For the text-containing cell, return its midpoint in (x, y) coordinate format. 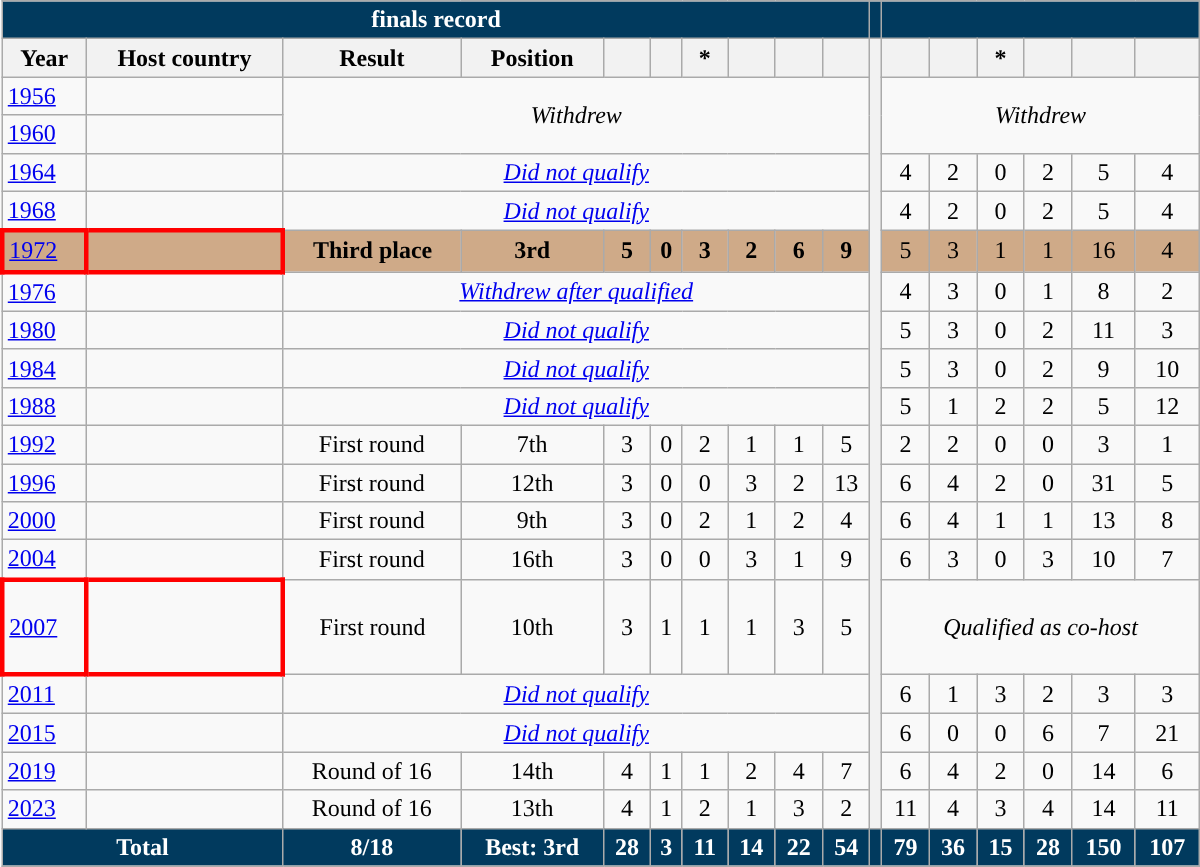
1980 (44, 330)
10th (532, 626)
14th (532, 771)
107 (1167, 847)
7th (532, 444)
1984 (44, 368)
2023 (44, 809)
2000 (44, 521)
21 (1167, 733)
1964 (44, 172)
54 (846, 847)
22 (798, 847)
1972 (44, 252)
Third place (372, 252)
1988 (44, 406)
12th (532, 483)
Qualified as co-host (1040, 626)
150 (1104, 847)
2011 (44, 694)
1996 (44, 483)
2015 (44, 733)
2007 (44, 626)
36 (952, 847)
Withdrew after qualified (576, 292)
1992 (44, 444)
Result (372, 58)
16 (1104, 252)
1968 (44, 211)
1956 (44, 96)
2019 (44, 771)
12 (1167, 406)
Year (44, 58)
9th (532, 521)
Best: 3rd (532, 847)
15 (1000, 847)
Position (532, 58)
1976 (44, 292)
79 (906, 847)
13th (532, 809)
3rd (532, 252)
finals record (436, 20)
16th (532, 560)
8/18 (372, 847)
2004 (44, 560)
1960 (44, 134)
Host country (184, 58)
Total (142, 847)
31 (1104, 483)
